Output the [X, Y] coordinate of the center of the cell containing the given text.  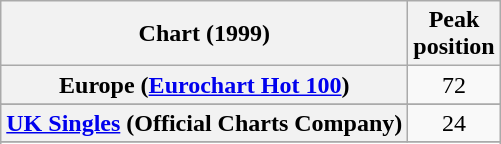
72 [454, 85]
Europe (Eurochart Hot 100) [204, 85]
Peakposition [454, 34]
24 [454, 123]
UK Singles (Official Charts Company) [204, 123]
Chart (1999) [204, 34]
